Detect which cell encompasses the target text, then output its (x, y) center coordinate. 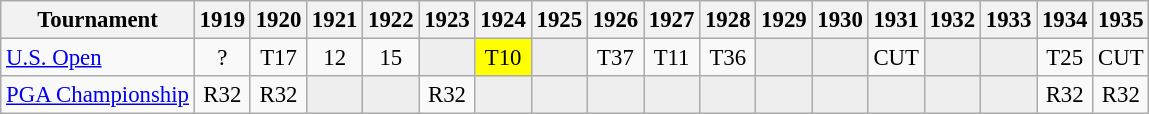
1926 (615, 20)
1925 (559, 20)
1927 (672, 20)
1919 (222, 20)
1932 (952, 20)
1923 (447, 20)
1934 (1065, 20)
1928 (728, 20)
Tournament (98, 20)
1931 (896, 20)
1922 (391, 20)
T25 (1065, 58)
1921 (335, 20)
T37 (615, 58)
T11 (672, 58)
12 (335, 58)
1930 (840, 20)
1920 (278, 20)
T10 (503, 58)
T36 (728, 58)
T17 (278, 58)
1933 (1008, 20)
U.S. Open (98, 58)
1924 (503, 20)
1935 (1121, 20)
1929 (784, 20)
15 (391, 58)
PGA Championship (98, 95)
? (222, 58)
